Detect which cell encompasses the target text, then output its (x, y) center coordinate. 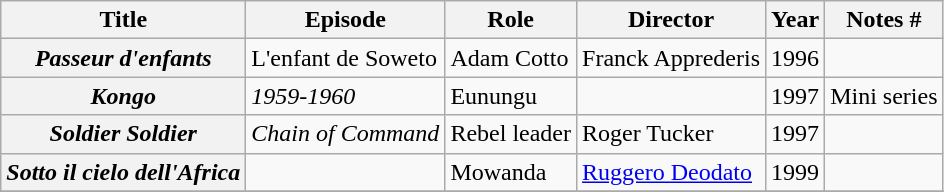
Kongo (124, 96)
L'enfant de Soweto (346, 58)
Episode (346, 20)
Adam Cotto (511, 58)
Notes # (884, 20)
Eunungu (511, 96)
Mini series (884, 96)
Year (796, 20)
Rebel leader (511, 134)
Ruggero Deodato (672, 172)
Title (124, 20)
Chain of Command (346, 134)
Role (511, 20)
1996 (796, 58)
1999 (796, 172)
Roger Tucker (672, 134)
Soldier Soldier (124, 134)
Mowanda (511, 172)
Director (672, 20)
Sotto il cielo dell'Africa (124, 172)
Franck Apprederis (672, 58)
1959-1960 (346, 96)
Passeur d'enfants (124, 58)
